For the text-containing cell, return its midpoint in [x, y] coordinate format. 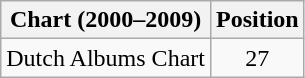
Position [257, 20]
Dutch Albums Chart [106, 58]
27 [257, 58]
Chart (2000–2009) [106, 20]
